Identify which cell holds the provided text, then report its [X, Y] central coordinate. 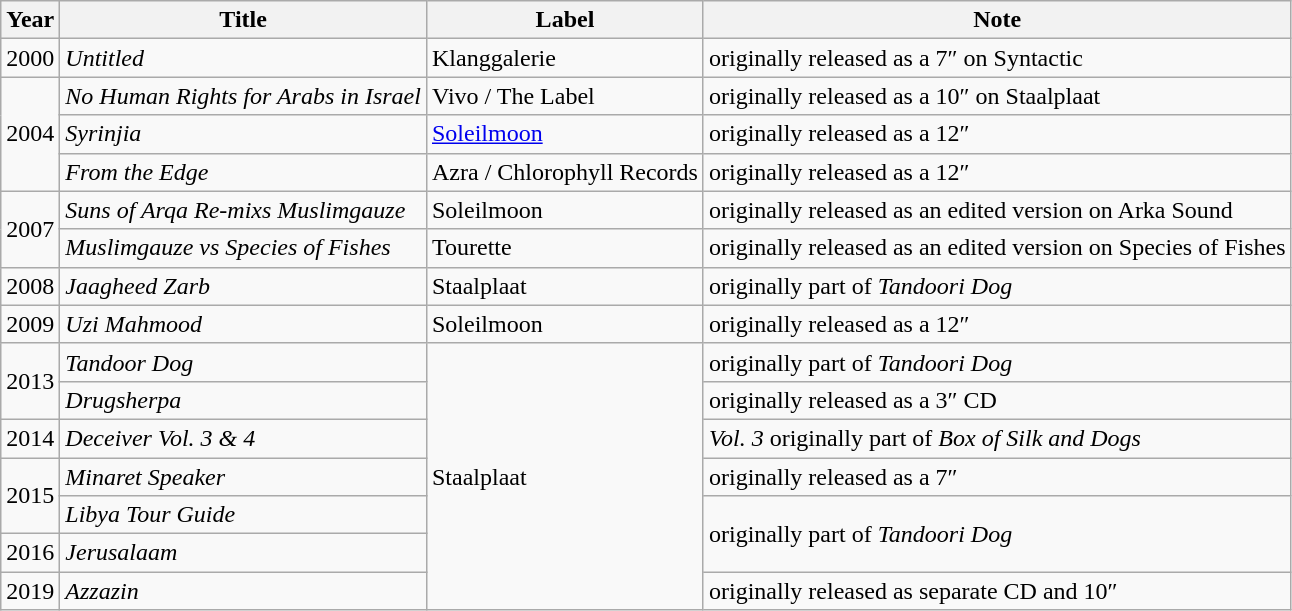
Deceiver Vol. 3 & 4 [244, 438]
Jerusalaam [244, 553]
Uzi Mahmood [244, 324]
Syrinjia [244, 134]
originally released as a 7″ [997, 477]
2007 [30, 229]
originally released as an edited version on Species of Fishes [997, 248]
Note [997, 20]
2000 [30, 58]
2013 [30, 381]
Drugsherpa [244, 400]
Libya Tour Guide [244, 515]
From the Edge [244, 172]
Suns of Arqa Re-mixs Muslimgauze [244, 210]
2014 [30, 438]
Azzazin [244, 591]
Vivo / The Label [564, 96]
Label [564, 20]
No Human Rights for Arabs in Israel [244, 96]
Tandoor Dog [244, 362]
originally released as separate CD and 10″ [997, 591]
2015 [30, 496]
originally released as a 10″ on Staalplaat [997, 96]
Minaret Speaker [244, 477]
Klanggalerie [564, 58]
Jaagheed Zarb [244, 286]
2009 [30, 324]
2004 [30, 134]
originally released as a 7″ on Syntactic [997, 58]
2019 [30, 591]
Title [244, 20]
Azra / Chlorophyll Records [564, 172]
originally released as an edited version on Arka Sound [997, 210]
Untitled [244, 58]
Muslimgauze vs Species of Fishes [244, 248]
2016 [30, 553]
2008 [30, 286]
Vol. 3 originally part of Box of Silk and Dogs [997, 438]
Year [30, 20]
Tourette [564, 248]
originally released as a 3″ CD [997, 400]
